Output the [X, Y] coordinate of the center of the cell containing the given text.  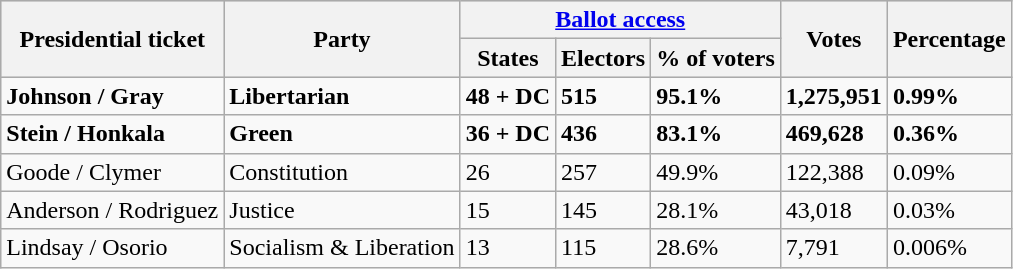
Socialism & Liberation [342, 248]
95.1% [716, 96]
Presidential ticket [112, 39]
469,628 [834, 134]
7,791 [834, 248]
1,275,951 [834, 96]
Justice [342, 210]
Anderson / Rodriguez [112, 210]
15 [508, 210]
436 [604, 134]
Constitution [342, 172]
Goode / Clymer [112, 172]
115 [604, 248]
122,388 [834, 172]
Green [342, 134]
48 + DC [508, 96]
Johnson / Gray [112, 96]
Electors [604, 58]
0.006% [949, 248]
257 [604, 172]
States [508, 58]
Lindsay / Osorio [112, 248]
83.1% [716, 134]
145 [604, 210]
% of voters [716, 58]
Party [342, 39]
13 [508, 248]
Ballot access [620, 20]
515 [604, 96]
0.09% [949, 172]
43,018 [834, 210]
0.99% [949, 96]
49.9% [716, 172]
28.1% [716, 210]
Stein / Honkala [112, 134]
0.03% [949, 210]
26 [508, 172]
0.36% [949, 134]
Percentage [949, 39]
28.6% [716, 248]
Libertarian [342, 96]
Votes [834, 39]
36 + DC [508, 134]
